Detect which cell encompasses the target text, then output its [x, y] center coordinate. 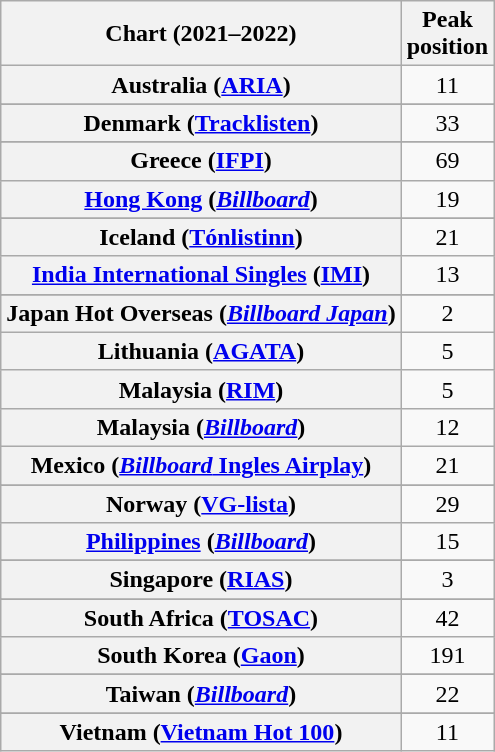
Singapore (RIAS) [201, 580]
South Africa (TOSAC) [201, 618]
Taiwan (Billboard) [201, 694]
Mexico (Billboard Ingles Airplay) [201, 465]
Malaysia (RIM) [201, 389]
Denmark (Tracklisten) [201, 123]
Lithuania (AGATA) [201, 351]
South Korea (Gaon) [201, 656]
Malaysia (Billboard) [201, 427]
29 [447, 503]
19 [447, 199]
69 [447, 161]
India International Singles (IMI) [201, 275]
191 [447, 656]
Iceland (Tónlistinn) [201, 237]
Chart (2021–2022) [201, 34]
Hong Kong (Billboard) [201, 199]
Philippines (Billboard) [201, 542]
33 [447, 123]
12 [447, 427]
22 [447, 694]
15 [447, 542]
3 [447, 580]
13 [447, 275]
Japan Hot Overseas (Billboard Japan) [201, 313]
Norway (VG-lista) [201, 503]
Greece (IFPI) [201, 161]
2 [447, 313]
42 [447, 618]
Vietnam (Vietnam Hot 100) [201, 732]
Australia (ARIA) [201, 85]
Peakposition [447, 34]
